Find where the given text appears and provide that cell's center as [X, Y] coordinate. 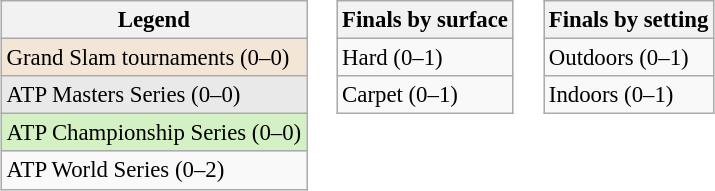
ATP Masters Series (0–0) [154, 95]
Finals by surface [425, 20]
Outdoors (0–1) [629, 58]
ATP World Series (0–2) [154, 170]
Grand Slam tournaments (0–0) [154, 58]
Indoors (0–1) [629, 95]
Carpet (0–1) [425, 95]
ATP Championship Series (0–0) [154, 133]
Finals by setting [629, 20]
Hard (0–1) [425, 58]
Legend [154, 20]
